Identify which cell holds the provided text, then report its [X, Y] central coordinate. 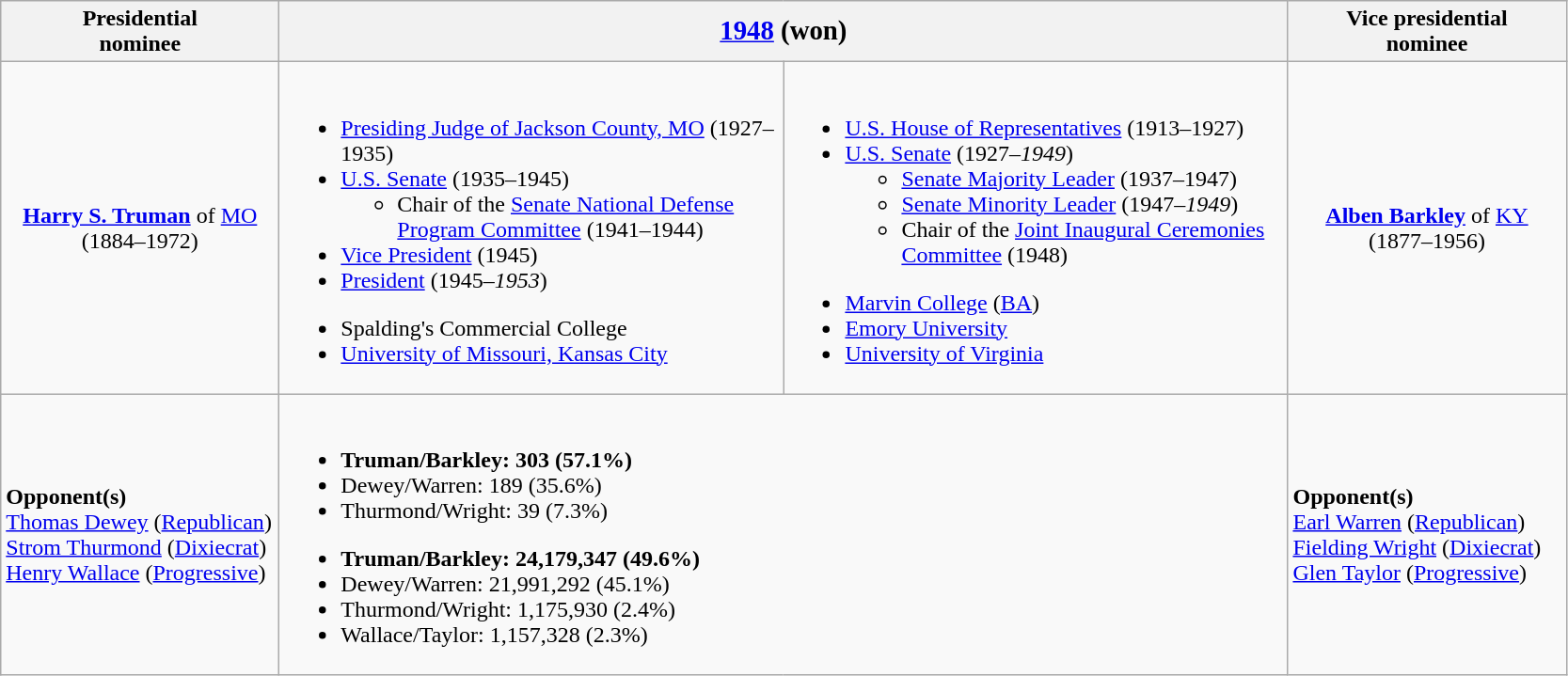
Opponent(s)Earl Warren (Republican)Fielding Wright (Dixiecrat)Glen Taylor (Progressive) [1427, 534]
Presidentialnominee [140, 32]
Opponent(s)Thomas Dewey (Republican)Strom Thurmond (Dixiecrat)Henry Wallace (Progressive) [140, 534]
1948 (won) [784, 32]
Vice presidentialnominee [1427, 32]
Alben Barkley of KY(1877–1956) [1427, 228]
Harry S. Truman of MO(1884–1972) [140, 228]
